Scan for the cell matching the given text and deliver its [x, y] coordinate at center. 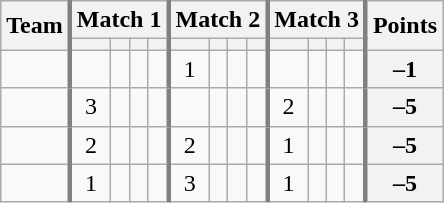
Match 1 [120, 20]
–1 [404, 69]
Match 2 [218, 20]
Points [404, 26]
Match 3 [316, 20]
Team [36, 26]
